For the text-containing cell, return its midpoint in [x, y] coordinate format. 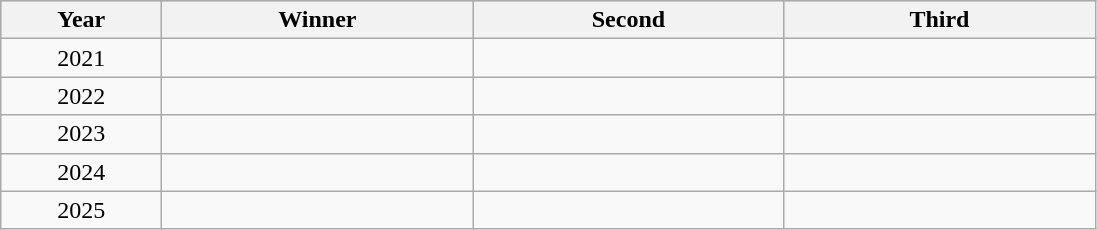
2022 [82, 96]
2024 [82, 172]
2021 [82, 58]
2025 [82, 210]
2023 [82, 134]
Winner [318, 20]
Third [940, 20]
Year [82, 20]
Second [628, 20]
